Output the (x, y) coordinate of the center of the cell containing the given text.  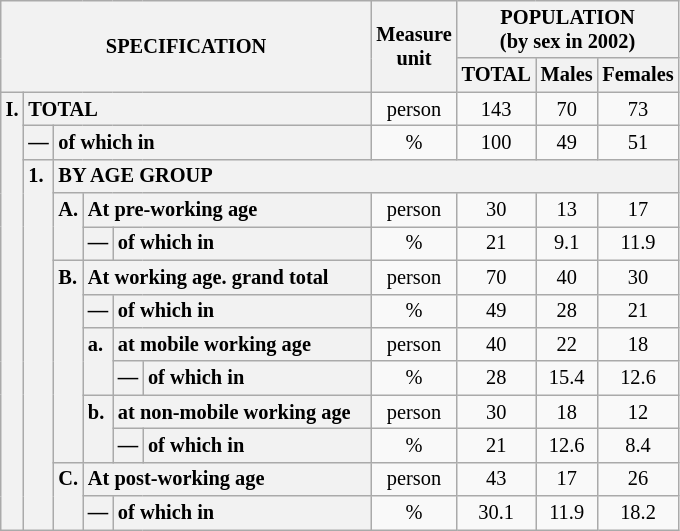
At post-working age (227, 479)
51 (638, 142)
Females (638, 75)
Measure unit (414, 46)
43 (496, 479)
18.2 (638, 513)
15.4 (567, 378)
9.1 (567, 243)
b. (98, 428)
1. (38, 344)
12 (638, 412)
SPECIFICATION (186, 46)
143 (496, 109)
Males (567, 75)
POPULATION (by sex in 2002) (568, 29)
BY AGE GROUP (366, 176)
C. (68, 496)
100 (496, 142)
8.4 (638, 445)
I. (12, 311)
B. (68, 361)
A. (68, 226)
at mobile working age (242, 344)
At pre-working age (227, 210)
22 (567, 344)
At working age. grand total (227, 277)
26 (638, 479)
73 (638, 109)
a. (98, 360)
at non-mobile working age (242, 412)
13 (567, 210)
30.1 (496, 513)
